From the cell containing the given text, extract its center point as [X, Y] coordinate. 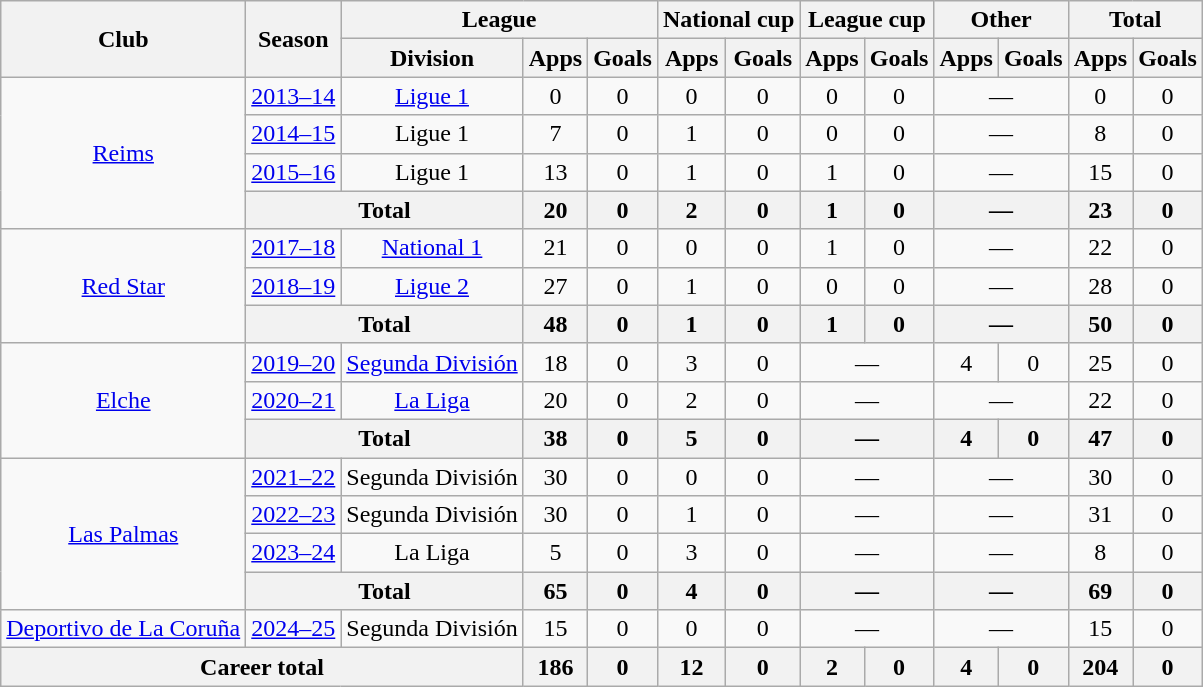
Reims [124, 153]
Ligue 2 [432, 286]
18 [555, 362]
Elche [124, 400]
2019–20 [294, 362]
2018–19 [294, 286]
League [500, 20]
Club [124, 39]
31 [1100, 515]
2024–25 [294, 629]
38 [555, 438]
Deportivo de La Coruña [124, 629]
2022–23 [294, 515]
Las Palmas [124, 534]
65 [555, 591]
2013–14 [294, 96]
2020–21 [294, 400]
Red Star [124, 286]
Career total [262, 667]
28 [1100, 286]
12 [691, 667]
13 [555, 172]
27 [555, 286]
47 [1100, 438]
69 [1100, 591]
Other [1001, 20]
21 [555, 248]
Division [432, 58]
League cup [867, 20]
National 1 [432, 248]
2023–24 [294, 553]
7 [555, 134]
48 [555, 324]
2014–15 [294, 134]
Season [294, 39]
186 [555, 667]
23 [1100, 210]
25 [1100, 362]
2017–18 [294, 248]
2015–16 [294, 172]
2021–22 [294, 477]
50 [1100, 324]
National cup [728, 20]
204 [1100, 667]
